Extract the (X, Y) coordinate from the center of the cell holding the provided text.  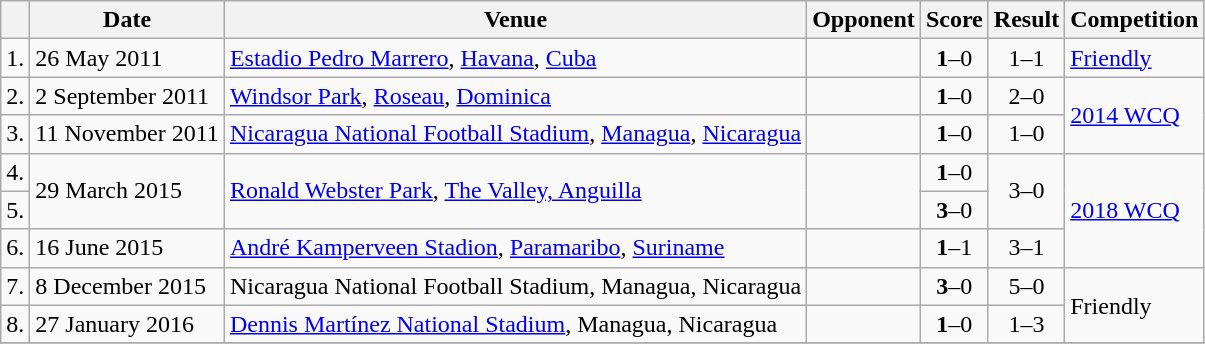
4. (16, 172)
2018 WCQ (1134, 210)
5. (16, 210)
Venue (515, 20)
Opponent (864, 20)
2 September 2011 (128, 96)
Estadio Pedro Marrero, Havana, Cuba (515, 58)
11 November 2011 (128, 134)
26 May 2011 (128, 58)
Score (954, 20)
29 March 2015 (128, 191)
3. (16, 134)
André Kamperveen Stadion, Paramaribo, Suriname (515, 248)
Date (128, 20)
5–0 (1026, 286)
2014 WCQ (1134, 115)
1–3 (1026, 324)
Windsor Park, Roseau, Dominica (515, 96)
8. (16, 324)
Result (1026, 20)
2. (16, 96)
Ronald Webster Park, The Valley, Anguilla (515, 191)
27 January 2016 (128, 324)
8 December 2015 (128, 286)
2–0 (1026, 96)
6. (16, 248)
Dennis Martínez National Stadium, Managua, Nicaragua (515, 324)
Competition (1134, 20)
1. (16, 58)
3–1 (1026, 248)
7. (16, 286)
16 June 2015 (128, 248)
